Find where the given text appears and provide that cell's center as (X, Y) coordinate. 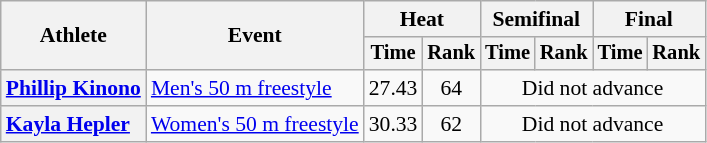
Final (649, 19)
Event (255, 36)
Phillip Kinono (74, 88)
Athlete (74, 36)
Men's 50 m freestyle (255, 88)
Women's 50 m freestyle (255, 124)
30.33 (394, 124)
Heat (422, 19)
Semifinal (536, 19)
27.43 (394, 88)
64 (451, 88)
62 (451, 124)
Kayla Hepler (74, 124)
